Extract the (X, Y) coordinate from the center of the cell holding the provided text.  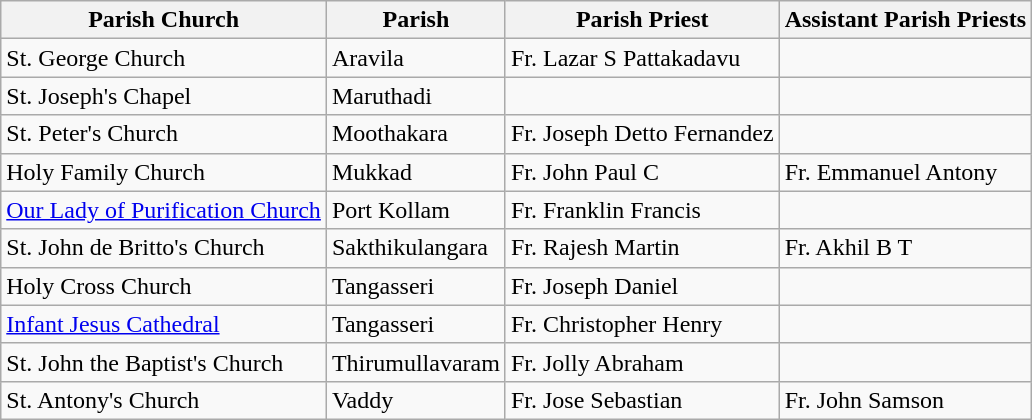
Moothakara (416, 134)
St. Peter's Church (164, 134)
Port Kollam (416, 210)
Fr. Franklin Francis (642, 210)
Holy Family Church (164, 172)
St. Joseph's Chapel (164, 96)
Parish Church (164, 20)
Fr. John Paul C (642, 172)
Fr. Christopher Henry (642, 324)
Assistant Parish Priests (905, 20)
St. George Church (164, 58)
Fr. Joseph Daniel (642, 286)
Fr. Lazar S Pattakadavu (642, 58)
Aravila (416, 58)
St. John the Baptist's Church (164, 362)
Fr. John Samson (905, 400)
St. John de Britto's Church (164, 248)
Fr. Rajesh Martin (642, 248)
Holy Cross Church (164, 286)
Fr. Akhil B T (905, 248)
Parish (416, 20)
Fr. Joseph Detto Fernandez (642, 134)
Thirumullavaram (416, 362)
Fr. Jose Sebastian (642, 400)
Parish Priest (642, 20)
Vaddy (416, 400)
Mukkad (416, 172)
St. Antony's Church (164, 400)
Fr. Emmanuel Antony (905, 172)
Sakthikulangara (416, 248)
Maruthadi (416, 96)
Fr. Jolly Abraham (642, 362)
Our Lady of Purification Church (164, 210)
Infant Jesus Cathedral (164, 324)
